Return (X, Y) of the center of cell containing provided text 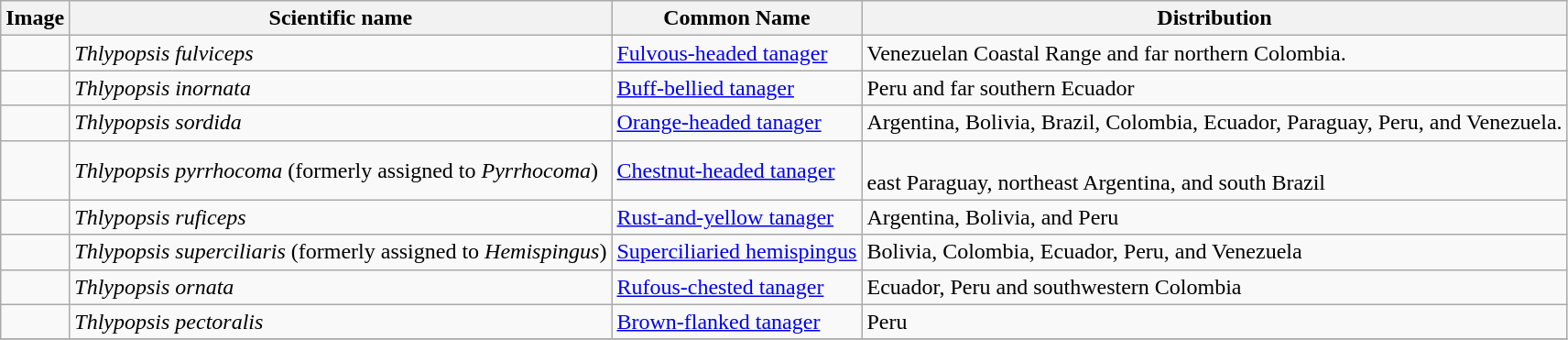
Scientific name (341, 18)
Brown-flanked tanager (736, 322)
Rust-and-yellow tanager (736, 217)
Common Name (736, 18)
Distribution (1214, 18)
Venezuelan Coastal Range and far northern Colombia. (1214, 53)
Argentina, Bolivia, and Peru (1214, 217)
Thlypopsis fulviceps (341, 53)
Chestnut-headed tanager (736, 170)
Orange-headed tanager (736, 123)
Thlypopsis pectoralis (341, 322)
Ecuador, Peru and southwestern Colombia (1214, 287)
east Paraguay, northeast Argentina, and south Brazil (1214, 170)
Image (35, 18)
Thlypopsis ornata (341, 287)
Buff-bellied tanager (736, 88)
Thlypopsis superciliaris (formerly assigned to Hemispingus) (341, 252)
Peru and far southern Ecuador (1214, 88)
Argentina, Bolivia, Brazil, Colombia, Ecuador, Paraguay, Peru, and Venezuela. (1214, 123)
Rufous-chested tanager (736, 287)
Bolivia, Colombia, Ecuador, Peru, and Venezuela (1214, 252)
Peru (1214, 322)
Superciliaried hemispingus (736, 252)
Thlypopsis sordida (341, 123)
Fulvous-headed tanager (736, 53)
Thlypopsis pyrrhocoma (formerly assigned to Pyrrhocoma) (341, 170)
Thlypopsis inornata (341, 88)
Thlypopsis ruficeps (341, 217)
